From the cell containing the given text, extract its center point as [x, y] coordinate. 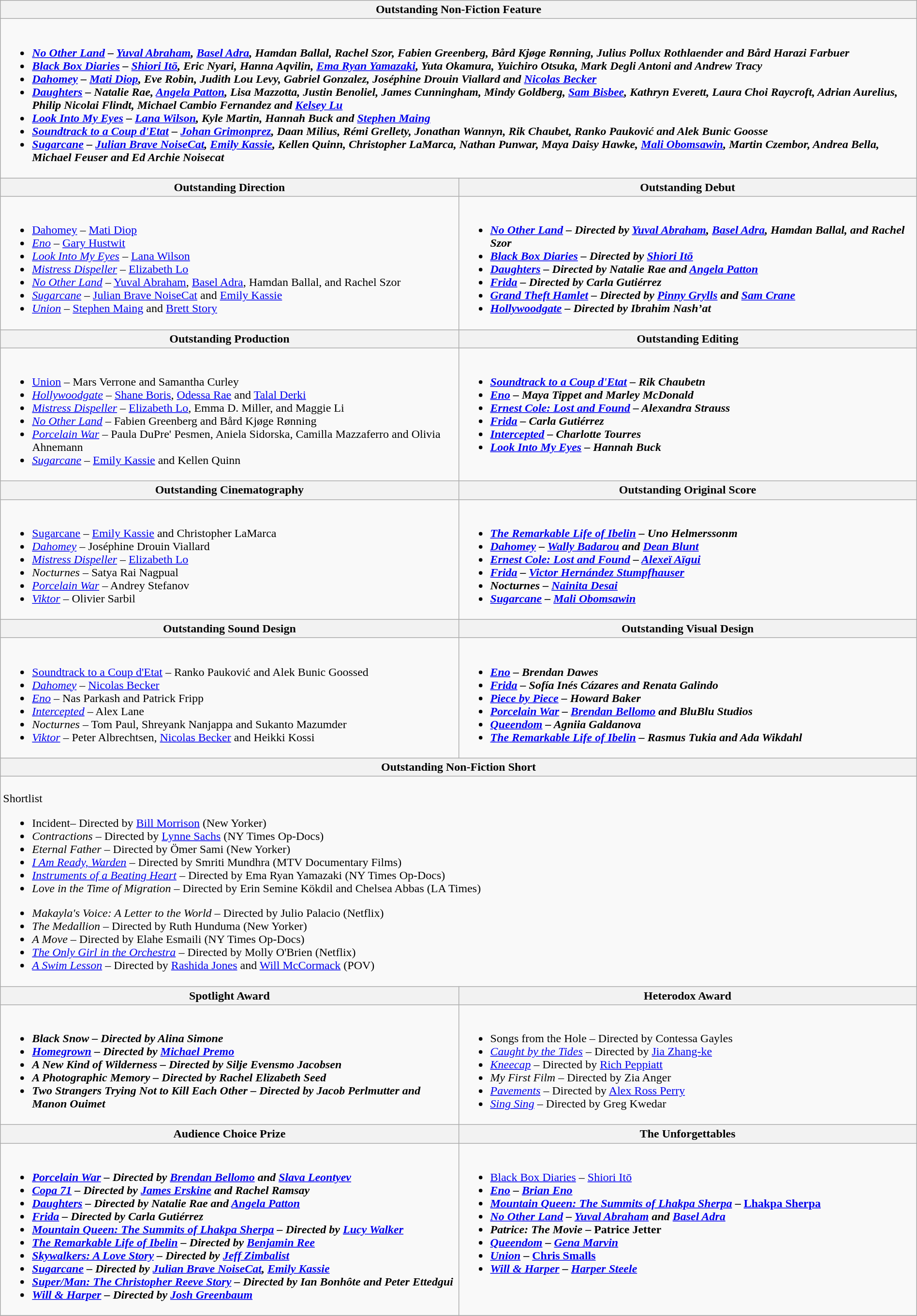
The Unforgettables [688, 1134]
Outstanding Debut [688, 187]
Outstanding Direction [229, 187]
Outstanding Cinematography [229, 490]
Outstanding Sound Design [229, 628]
Outstanding Non-Fiction Short [458, 767]
Outstanding Original Score [688, 490]
Outstanding Editing [688, 339]
Outstanding Production [229, 339]
Outstanding Non-Fiction Feature [458, 10]
Outstanding Visual Design [688, 628]
Spotlight Award [229, 995]
Audience Choice Prize [229, 1134]
Heterodox Award [688, 995]
